Provide the [X, Y] coordinate of the cell's center where the given text is located.  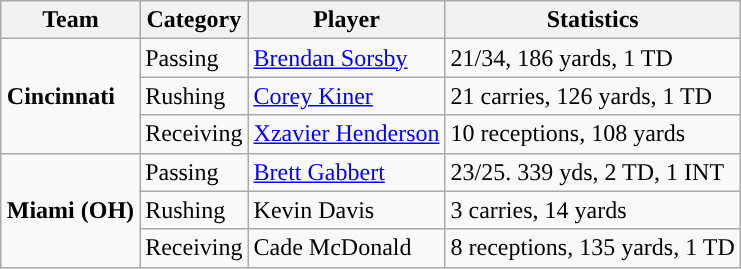
Cade McDonald [346, 248]
8 receptions, 135 yards, 1 TD [592, 248]
Miami (OH) [70, 210]
Kevin Davis [346, 210]
Xzavier Henderson [346, 134]
21/34, 186 yards, 1 TD [592, 58]
10 receptions, 108 yards [592, 134]
Player [346, 20]
Category [194, 20]
Statistics [592, 20]
Brendan Sorsby [346, 58]
Team [70, 20]
3 carries, 14 yards [592, 210]
23/25. 339 yds, 2 TD, 1 INT [592, 172]
Corey Kiner [346, 96]
21 carries, 126 yards, 1 TD [592, 96]
Cincinnati [70, 96]
Brett Gabbert [346, 172]
